Extract the (x, y) coordinate from the center of the cell holding the provided text.  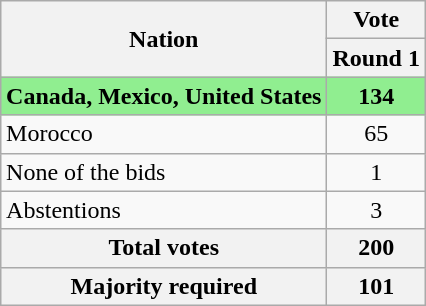
134 (376, 96)
3 (376, 210)
200 (376, 248)
Majority required (164, 286)
Vote (376, 20)
Nation (164, 39)
65 (376, 134)
Abstentions (164, 210)
None of the bids (164, 172)
101 (376, 286)
1 (376, 172)
Round 1 (376, 58)
Total votes (164, 248)
Morocco (164, 134)
Canada, Mexico, United States (164, 96)
